Extract the (X, Y) coordinate from the center of the cell holding the provided text.  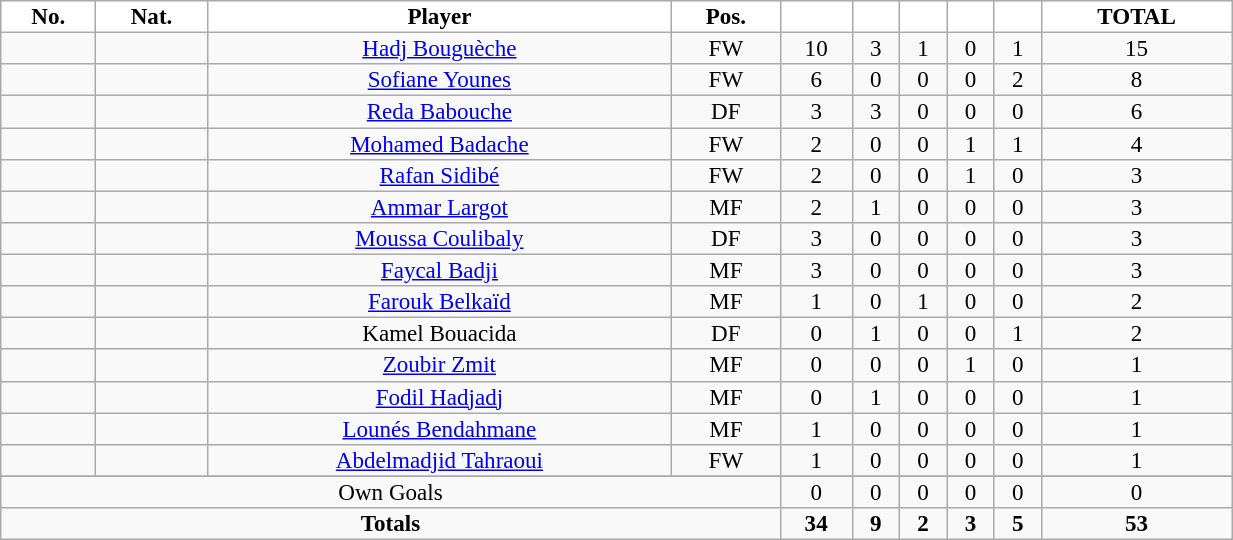
Totals (390, 524)
15 (1136, 49)
Abdelmadjid Tahraoui (439, 461)
Nat. (152, 17)
Sofiane Younes (439, 80)
5 (1018, 524)
Mohamed Badache (439, 144)
53 (1136, 524)
8 (1136, 80)
No. (48, 17)
10 (816, 49)
Farouk Belkaïd (439, 302)
Moussa Coulibaly (439, 239)
34 (816, 524)
Player (439, 17)
9 (876, 524)
TOTAL (1136, 17)
Ammar Largot (439, 207)
Own Goals (390, 492)
Kamel Bouacida (439, 334)
Zoubir Zmit (439, 366)
4 (1136, 144)
Reda Babouche (439, 112)
Rafan Sidibé (439, 176)
Pos. (726, 17)
Fodil Hadjadj (439, 397)
Hadj Bouguèche (439, 49)
Faycal Badji (439, 271)
Lounés Bendahmane (439, 429)
